Find where the given text appears and provide that cell's center as [x, y] coordinate. 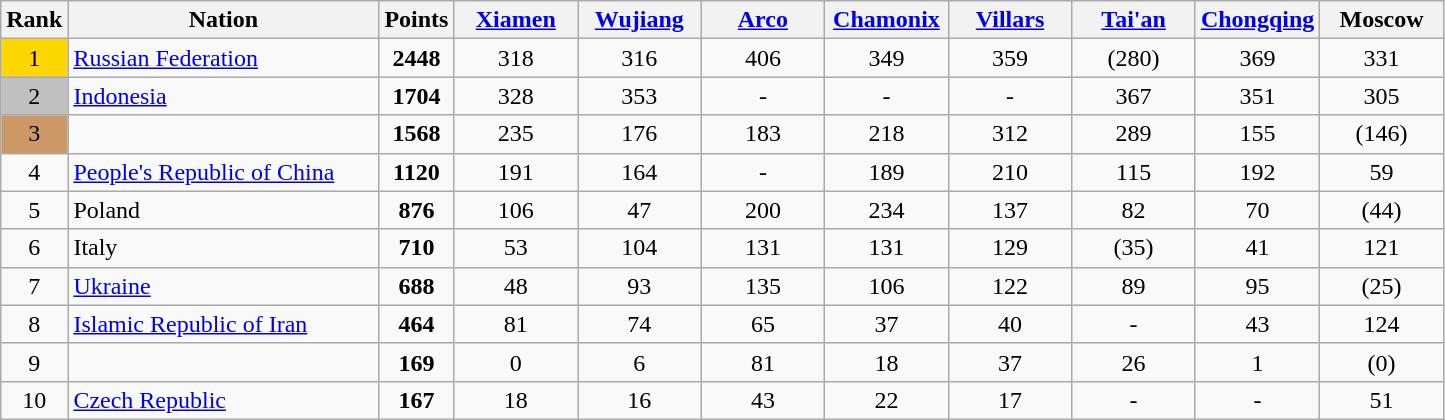
Ukraine [224, 286]
41 [1257, 248]
235 [516, 134]
10 [34, 400]
122 [1010, 286]
40 [1010, 324]
121 [1382, 248]
353 [640, 96]
Wujiang [640, 20]
48 [516, 286]
104 [640, 248]
124 [1382, 324]
191 [516, 172]
369 [1257, 58]
Nation [224, 20]
(35) [1134, 248]
316 [640, 58]
318 [516, 58]
406 [763, 58]
464 [416, 324]
2448 [416, 58]
89 [1134, 286]
115 [1134, 172]
328 [516, 96]
349 [887, 58]
183 [763, 134]
3 [34, 134]
Czech Republic [224, 400]
93 [640, 286]
Indonesia [224, 96]
167 [416, 400]
164 [640, 172]
(25) [1382, 286]
7 [34, 286]
51 [1382, 400]
189 [887, 172]
688 [416, 286]
Arco [763, 20]
Poland [224, 210]
176 [640, 134]
82 [1134, 210]
9 [34, 362]
155 [1257, 134]
5 [34, 210]
95 [1257, 286]
200 [763, 210]
(280) [1134, 58]
2 [34, 96]
65 [763, 324]
351 [1257, 96]
Italy [224, 248]
22 [887, 400]
0 [516, 362]
(0) [1382, 362]
53 [516, 248]
710 [416, 248]
4 [34, 172]
129 [1010, 248]
331 [1382, 58]
305 [1382, 96]
Xiamen [516, 20]
1568 [416, 134]
218 [887, 134]
234 [887, 210]
1704 [416, 96]
Tai'an [1134, 20]
70 [1257, 210]
Islamic Republic of Iran [224, 324]
312 [1010, 134]
876 [416, 210]
Villars [1010, 20]
135 [763, 286]
Rank [34, 20]
47 [640, 210]
26 [1134, 362]
210 [1010, 172]
359 [1010, 58]
8 [34, 324]
59 [1382, 172]
367 [1134, 96]
Points [416, 20]
Chongqing [1257, 20]
Moscow [1382, 20]
1120 [416, 172]
169 [416, 362]
17 [1010, 400]
289 [1134, 134]
People's Republic of China [224, 172]
192 [1257, 172]
74 [640, 324]
(44) [1382, 210]
137 [1010, 210]
16 [640, 400]
Chamonix [887, 20]
Russian Federation [224, 58]
(146) [1382, 134]
